Return [X, Y] of the center of cell containing provided text 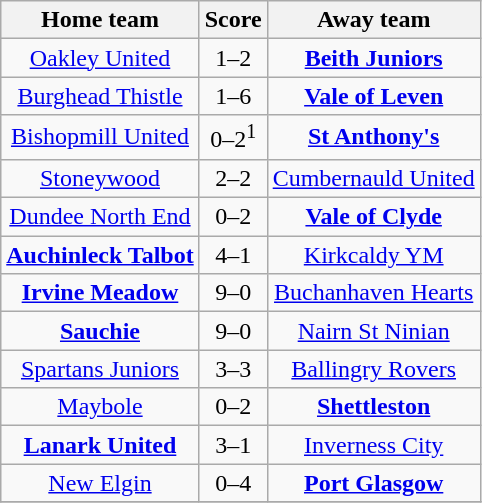
Vale of Clyde [374, 217]
Ballingry Rovers [374, 369]
Burghead Thistle [100, 96]
Lanark United [100, 445]
Home team [100, 20]
Buchanhaven Hearts [374, 293]
Vale of Leven [374, 96]
Shettleston [374, 407]
Cumbernauld United [374, 178]
Inverness City [374, 445]
1–6 [233, 96]
Kirkcaldy YM [374, 255]
Irvine Meadow [100, 293]
Dundee North End [100, 217]
2–2 [233, 178]
Oakley United [100, 58]
Port Glasgow [374, 483]
New Elgin [100, 483]
Maybole [100, 407]
Bishopmill United [100, 138]
Sauchie [100, 331]
Away team [374, 20]
4–1 [233, 255]
Nairn St Ninian [374, 331]
Auchinleck Talbot [100, 255]
St Anthony's [374, 138]
0–4 [233, 483]
Beith Juniors [374, 58]
Stoneywood [100, 178]
1–2 [233, 58]
Spartans Juniors [100, 369]
0–21 [233, 138]
3–1 [233, 445]
Score [233, 20]
3–3 [233, 369]
